Output the [x, y] coordinate of the center of the cell containing the given text.  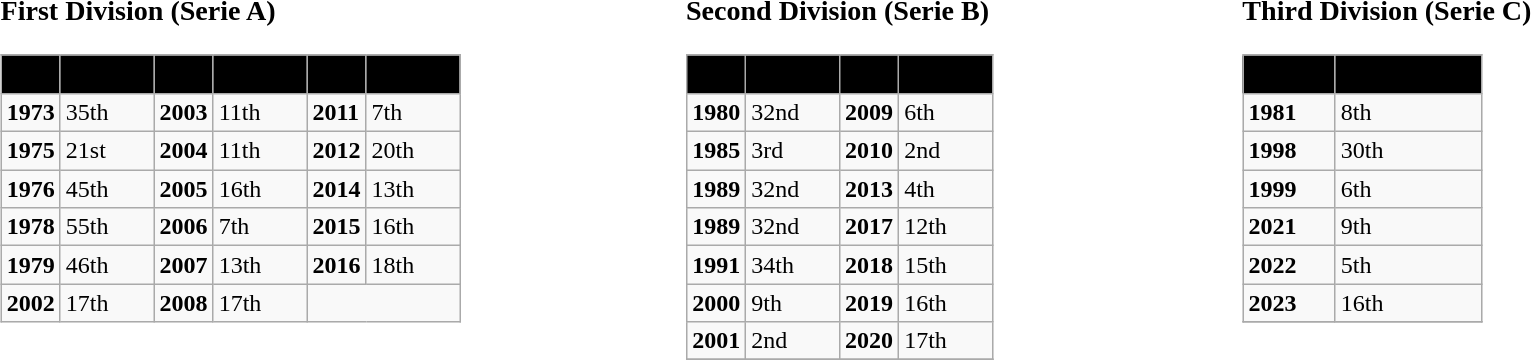
1973 [30, 112]
2023 [1289, 303]
2007 [184, 265]
2010 [870, 151]
1976 [30, 189]
4th [946, 189]
2017 [870, 227]
34th [793, 265]
45th [107, 189]
15th [946, 265]
30th [1408, 151]
2003 [184, 112]
2008 [184, 303]
1980 [716, 112]
2012 [336, 151]
2014 [336, 189]
18th [413, 265]
8th [1408, 112]
46th [107, 265]
1991 [716, 265]
2000 [716, 303]
2021 [1289, 227]
3rd [793, 151]
35th [107, 112]
1975 [30, 151]
20th [413, 151]
2005 [184, 189]
2016 [336, 265]
2019 [870, 303]
2020 [870, 341]
2009 [870, 112]
2011 [336, 112]
1979 [30, 265]
1981 [1289, 112]
55th [107, 227]
21st [107, 151]
2013 [870, 189]
2002 [30, 303]
2022 [1289, 265]
1985 [716, 151]
2018 [870, 265]
1978 [30, 227]
2015 [336, 227]
2006 [184, 227]
2001 [716, 341]
1999 [1289, 189]
1998 [1289, 151]
5th [1408, 265]
12th [946, 227]
2004 [184, 151]
